For the text-containing cell, return its midpoint in (x, y) coordinate format. 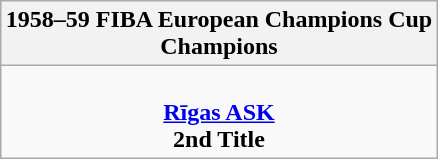
Rīgas ASK 2nd Title (218, 112)
1958–59 FIBA European Champions CupChampions (218, 34)
